Return the [X, Y] coordinate for the center point of the cell that contains the specified text.  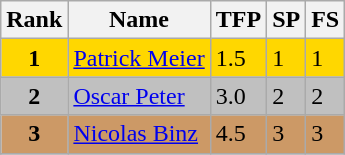
1.5 [238, 58]
4.5 [238, 134]
Name [139, 20]
Oscar Peter [139, 96]
SP [286, 20]
Nicolas Binz [139, 134]
Patrick Meier [139, 58]
TFP [238, 20]
FS [326, 20]
3.0 [238, 96]
Rank [34, 20]
